Extract the [x, y] coordinate from the center of the cell holding the provided text.  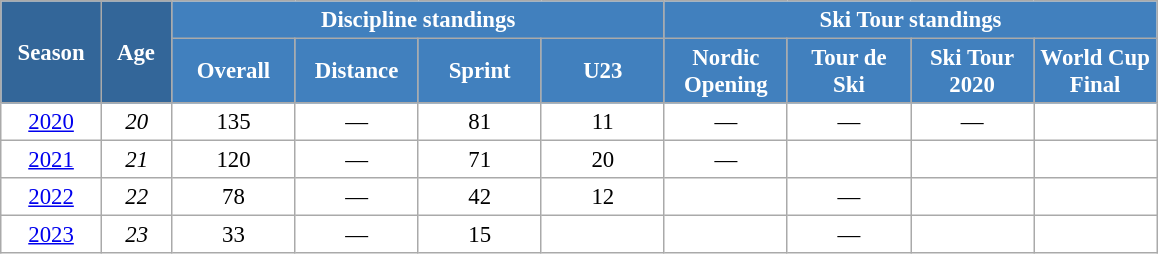
22 [136, 197]
81 [480, 122]
Season [52, 52]
NordicOpening [726, 72]
2022 [52, 197]
78 [234, 197]
Sprint [480, 72]
135 [234, 122]
33 [234, 235]
Overall [234, 72]
11 [602, 122]
12 [602, 197]
42 [480, 197]
71 [480, 160]
Distance [356, 72]
120 [234, 160]
Ski Tour2020 [972, 72]
15 [480, 235]
World CupFinal [1096, 72]
Age [136, 52]
2021 [52, 160]
21 [136, 160]
U23 [602, 72]
Discipline standings [418, 20]
2023 [52, 235]
Tour deSki [848, 72]
23 [136, 235]
Ski Tour standings [910, 20]
2020 [52, 122]
